For the text-containing cell, return its midpoint in [X, Y] coordinate format. 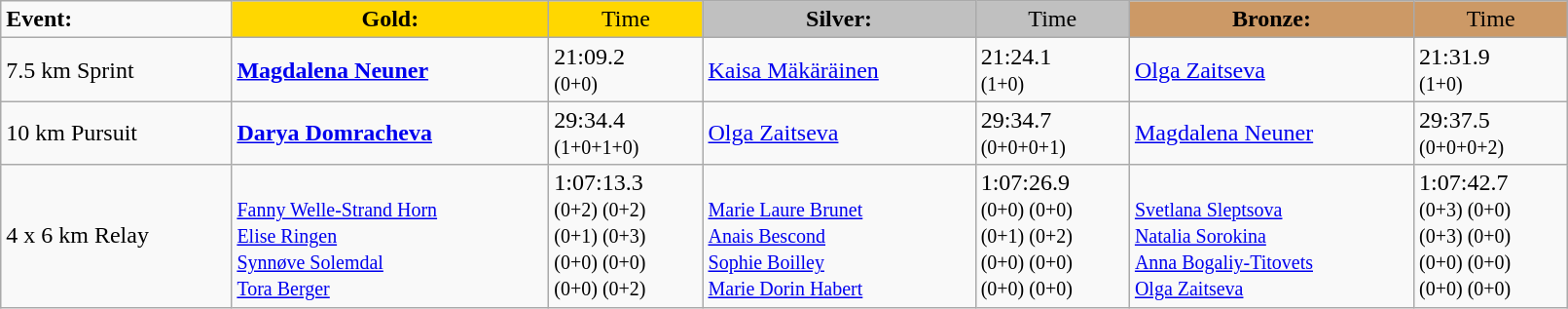
29:34.4(1+0+1+0) [626, 133]
Svetlana SleptsovaNatalia SorokinaAnna Bogaliy-TitovetsOlga Zaitseva [1271, 236]
29:34.7(0+0+0+1) [1052, 133]
Marie Laure BrunetAnais BescondSophie BoilleyMarie Dorin Habert [839, 236]
7.5 km Sprint [117, 70]
Silver: [839, 19]
Kaisa Mäkäräinen [839, 70]
Gold: [390, 19]
1:07:13.3(0+2) (0+2)(0+1) (0+3)(0+0) (0+0)(0+0) (0+2) [626, 236]
21:09.2(0+0) [626, 70]
29:37.5(0+0+0+2) [1491, 133]
Fanny Welle-Strand HornElise RingenSynnøve SolemdalTora Berger [390, 236]
21:31.9(1+0) [1491, 70]
1:07:26.9(0+0) (0+0)(0+1) (0+2)(0+0) (0+0)(0+0) (0+0) [1052, 236]
Event: [117, 19]
21:24.1(1+0) [1052, 70]
4 x 6 km Relay [117, 236]
Darya Domracheva [390, 133]
Bronze: [1271, 19]
10 km Pursuit [117, 133]
1:07:42.7(0+3) (0+0)(0+3) (0+0)(0+0) (0+0)(0+0) (0+0) [1491, 236]
